Return the [X, Y] coordinate for the center point of the cell that contains the specified text.  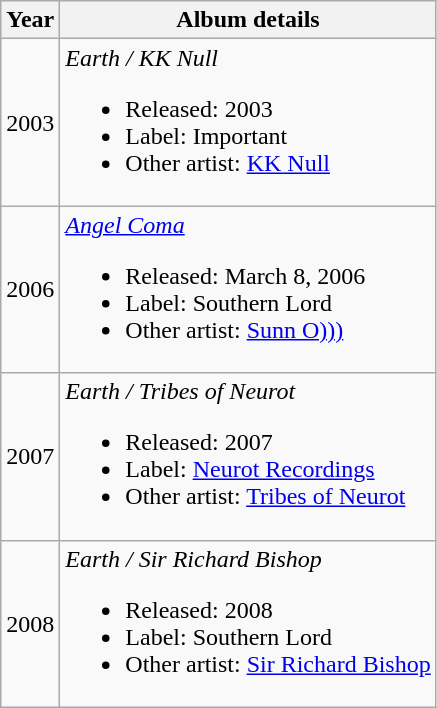
Earth / Sir Richard BishopReleased: 2008Label: Southern LordOther artist: Sir Richard Bishop [248, 624]
2008 [30, 624]
2003 [30, 122]
Earth / KK NullReleased: 2003Label: ImportantOther artist: KK Null [248, 122]
Angel ComaReleased: March 8, 2006Label: Southern LordOther artist: Sunn O))) [248, 290]
Earth / Tribes of NeurotReleased: 2007Label: Neurot RecordingsOther artist: Tribes of Neurot [248, 456]
2006 [30, 290]
Year [30, 20]
Album details [248, 20]
2007 [30, 456]
